Provide the (X, Y) coordinate of the cell's center where the given text is located.  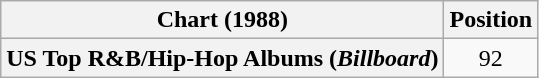
92 (491, 58)
Chart (1988) (222, 20)
Position (491, 20)
US Top R&B/Hip-Hop Albums (Billboard) (222, 58)
